Search for the cell housing the specified text and yield its (X, Y) center coordinate. 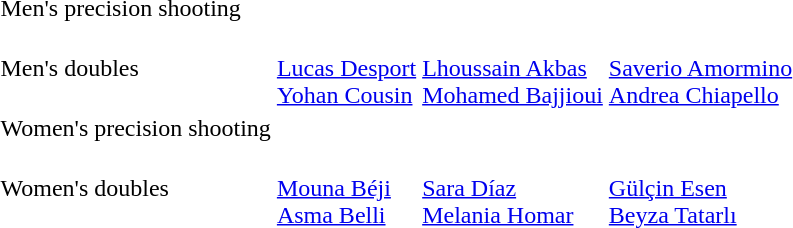
Saverio AmorminoAndrea Chiapello (700, 68)
Lhoussain AkbasMohamed Bajjioui (513, 68)
Lucas DesportYohan Cousin (346, 68)
